Detect which cell encompasses the target text, then output its [X, Y] center coordinate. 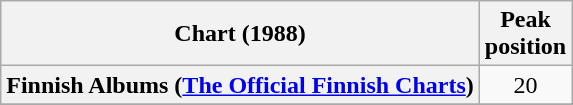
20 [525, 85]
Chart (1988) [240, 34]
Peakposition [525, 34]
Finnish Albums (The Official Finnish Charts) [240, 85]
